Pinpoint the cell where the given text exists, returning its [X, Y] midpoint coordinate. 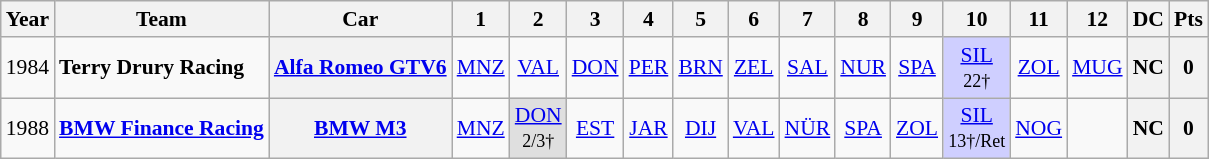
2 [538, 19]
DON [596, 68]
Pts [1188, 19]
MUG [1098, 68]
9 [917, 19]
SIL13†/Ret [976, 128]
EST [596, 128]
4 [649, 19]
8 [863, 19]
DON2/3† [538, 128]
DIJ [700, 128]
Alfa Romeo GTV6 [360, 68]
10 [976, 19]
NÜR [808, 128]
DC [1148, 19]
11 [1038, 19]
JAR [649, 128]
1988 [28, 128]
Terry Drury Racing [162, 68]
7 [808, 19]
Team [162, 19]
6 [754, 19]
PER [649, 68]
BRN [700, 68]
Year [28, 19]
NUR [863, 68]
1 [481, 19]
NOG [1038, 128]
12 [1098, 19]
ZEL [754, 68]
1984 [28, 68]
3 [596, 19]
SIL22† [976, 68]
SAL [808, 68]
5 [700, 19]
BMW M3 [360, 128]
Car [360, 19]
BMW Finance Racing [162, 128]
